Search for the cell housing the specified text and yield its (x, y) center coordinate. 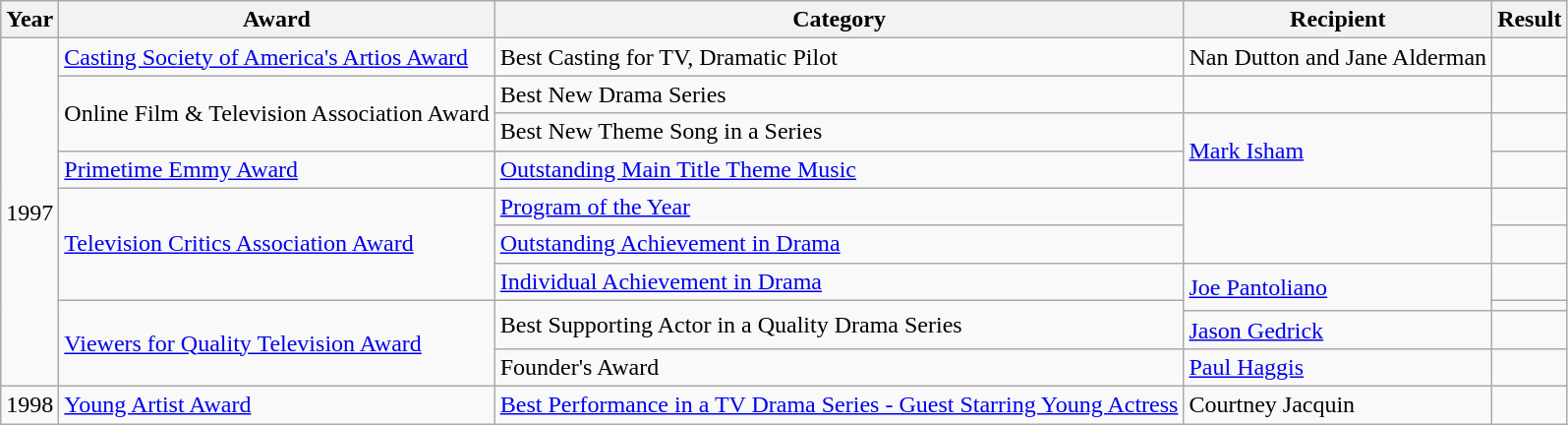
Young Artist Award (277, 404)
1997 (29, 212)
Category (840, 20)
Program of the Year (840, 207)
Individual Achievement in Drama (840, 281)
Best Performance in a TV Drama Series - Guest Starring Young Actress (840, 404)
Year (29, 20)
Casting Society of America's Artios Award (277, 57)
Best New Theme Song in a Series (840, 132)
Nan Dutton and Jane Alderman (1338, 57)
Outstanding Achievement in Drama (840, 244)
Best New Drama Series (840, 94)
Founder's Award (840, 367)
Paul Haggis (1338, 367)
Courtney Jacquin (1338, 404)
Outstanding Main Title Theme Music (840, 169)
Jason Gedrick (1338, 330)
Result (1530, 20)
Recipient (1338, 20)
Online Film & Television Association Award (277, 113)
Best Supporting Actor in a Quality Drama Series (840, 325)
1998 (29, 404)
Mark Isham (1338, 151)
Primetime Emmy Award (277, 169)
Joe Pantoliano (1338, 287)
Viewers for Quality Television Award (277, 342)
Award (277, 20)
Television Critics Association Award (277, 244)
Best Casting for TV, Dramatic Pilot (840, 57)
